Detect which cell encompasses the target text, then output its (x, y) center coordinate. 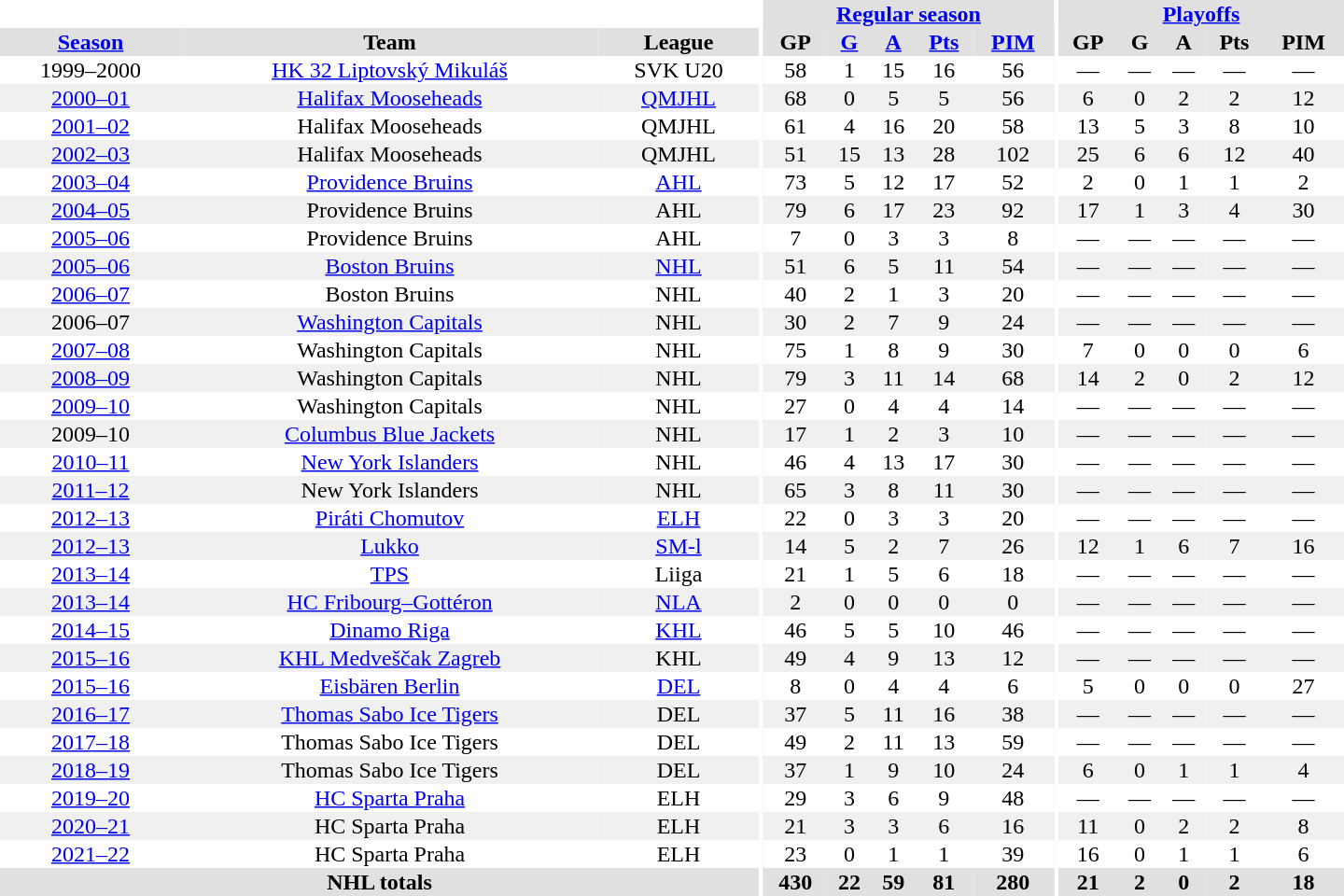
2019–20 (91, 798)
280 (1014, 882)
2003–04 (91, 182)
2002–03 (91, 154)
2020–21 (91, 826)
Eisbären Berlin (390, 686)
Columbus Blue Jackets (390, 434)
25 (1088, 154)
2018–19 (91, 770)
SVK U20 (679, 70)
2011–12 (91, 490)
2008–09 (91, 378)
Team (390, 42)
430 (795, 882)
2021–22 (91, 854)
TPS (390, 574)
Lukko (390, 546)
2010–11 (91, 462)
Playoffs (1201, 14)
2000–01 (91, 98)
102 (1014, 154)
61 (795, 126)
2001–02 (91, 126)
KHL Medveščak Zagreb (390, 658)
Regular season (909, 14)
NLA (679, 602)
1999–2000 (91, 70)
38 (1014, 714)
29 (795, 798)
NHL totals (379, 882)
HC Fribourg–Gottéron (390, 602)
SM-l (679, 546)
92 (1014, 210)
League (679, 42)
81 (945, 882)
65 (795, 490)
2004–05 (91, 210)
2017–18 (91, 742)
HK 32 Liptovský Mikuláš (390, 70)
Dinamo Riga (390, 630)
75 (795, 350)
Liiga (679, 574)
2014–15 (91, 630)
48 (1014, 798)
26 (1014, 546)
73 (795, 182)
39 (1014, 854)
2007–08 (91, 350)
28 (945, 154)
2016–17 (91, 714)
Season (91, 42)
54 (1014, 266)
Piráti Chomutov (390, 518)
52 (1014, 182)
